Identify which cell holds the provided text, then report its (X, Y) central coordinate. 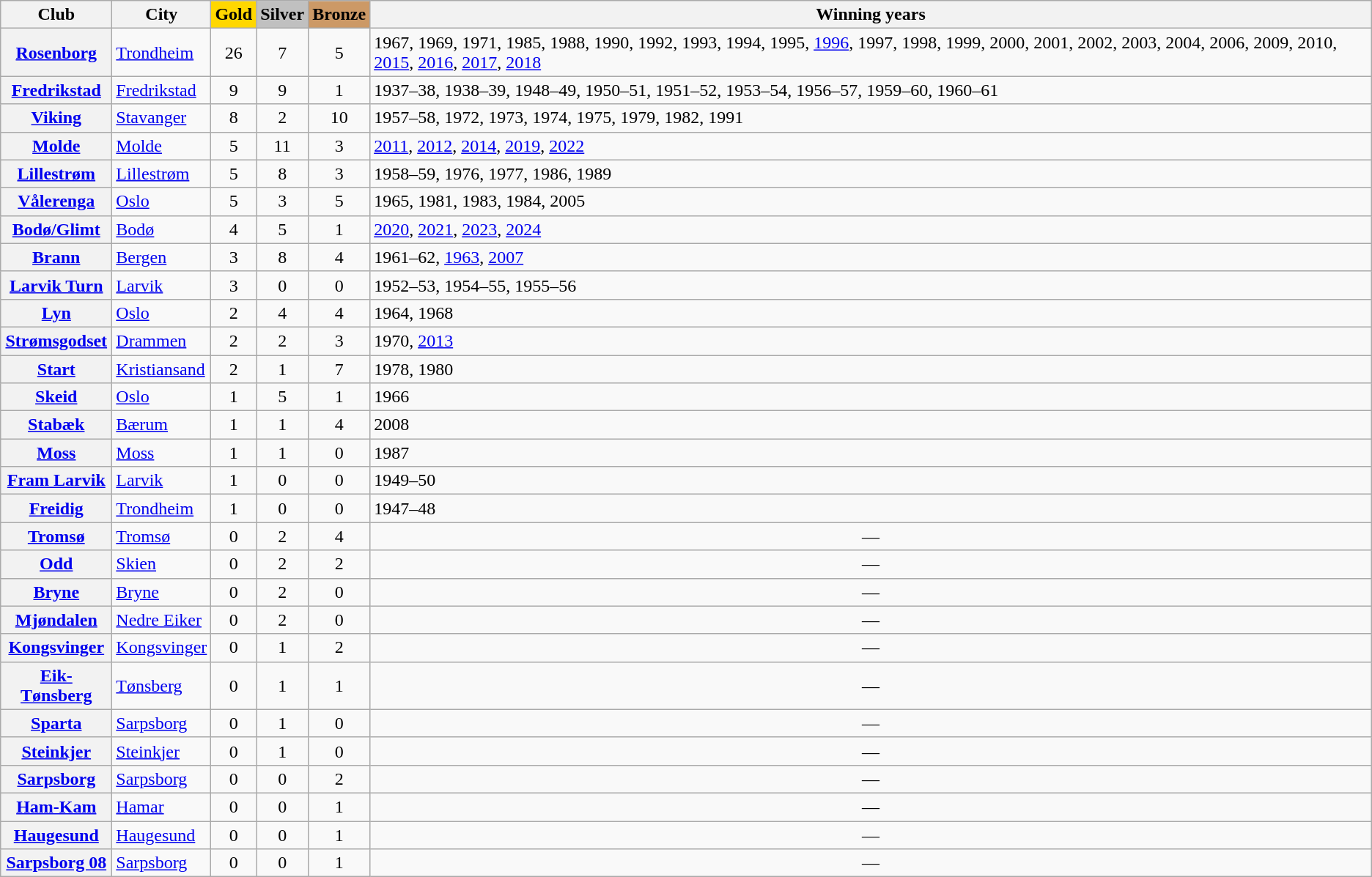
Skien (161, 564)
Mjøndalen (56, 620)
Tønsberg (161, 686)
Larvik Turn (56, 285)
Winning years (871, 15)
1966 (871, 397)
26 (234, 53)
1958–59, 1976, 1977, 1986, 1989 (871, 174)
Silver (283, 15)
Odd (56, 564)
1965, 1981, 1983, 1984, 2005 (871, 201)
1947–48 (871, 508)
Sarpsborg 08 (56, 863)
Nedre Eiker (161, 620)
Kristiansand (161, 369)
1978, 1980 (871, 369)
10 (339, 118)
Start (56, 369)
Rosenborg (56, 53)
Drammen (161, 341)
Bærum (161, 425)
Stabæk (56, 425)
1957–58, 1972, 1973, 1974, 1975, 1979, 1982, 1991 (871, 118)
Stavanger (161, 118)
Ham-Kam (56, 807)
Sparta (56, 723)
1961–62, 1963, 2007 (871, 257)
Vålerenga (56, 201)
City (161, 15)
Lyn (56, 313)
Bergen (161, 257)
2008 (871, 425)
1964, 1968 (871, 313)
1970, 2013 (871, 341)
Bodø/Glimt (56, 229)
2011, 2012, 2014, 2019, 2022 (871, 146)
1987 (871, 453)
Strømsgodset (56, 341)
1952–53, 1954–55, 1955–56 (871, 285)
Bronze (339, 15)
Bodø (161, 229)
Brann (56, 257)
Fram Larvik (56, 481)
Freidig (56, 508)
Hamar (161, 807)
1937–38, 1938–39, 1948–49, 1950–51, 1951–52, 1953–54, 1956–57, 1959–60, 1960–61 (871, 90)
11 (283, 146)
Gold (234, 15)
Club (56, 15)
2020, 2021, 2023, 2024 (871, 229)
Skeid (56, 397)
Viking (56, 118)
1949–50 (871, 481)
Eik-Tønsberg (56, 686)
